Determine the [X, Y] coordinate at the center of the cell enclosing the given text.  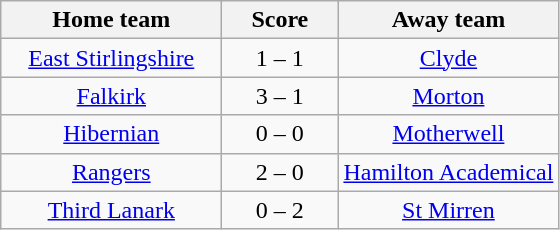
Morton [448, 96]
Hibernian [112, 134]
1 – 1 [280, 58]
St Mirren [448, 210]
Score [280, 20]
Rangers [112, 172]
0 – 2 [280, 210]
Falkirk [112, 96]
East Stirlingshire [112, 58]
Third Lanark [112, 210]
Home team [112, 20]
Motherwell [448, 134]
Hamilton Academical [448, 172]
2 – 0 [280, 172]
Away team [448, 20]
Clyde [448, 58]
0 – 0 [280, 134]
3 – 1 [280, 96]
